Search for the cell housing the specified text and yield its [X, Y] center coordinate. 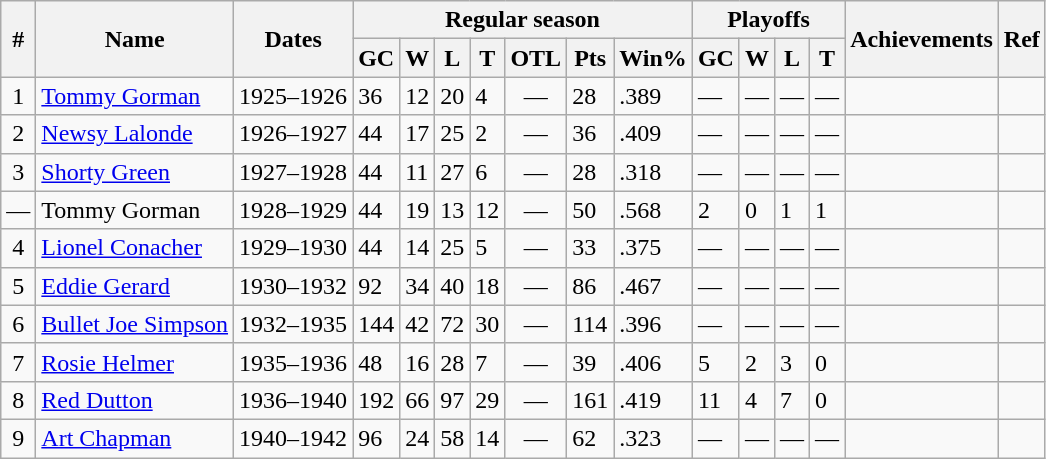
Win% [654, 58]
66 [418, 400]
Name [135, 39]
1928–1929 [294, 210]
19 [418, 210]
72 [452, 324]
16 [418, 362]
1930–1932 [294, 286]
.396 [654, 324]
# [18, 39]
144 [376, 324]
Pts [590, 58]
9 [18, 438]
13 [452, 210]
1926–1927 [294, 134]
.568 [654, 210]
1927–1928 [294, 172]
29 [488, 400]
48 [376, 362]
17 [418, 134]
1936–1940 [294, 400]
Eddie Gerard [135, 286]
27 [452, 172]
.409 [654, 134]
1929–1930 [294, 248]
Shorty Green [135, 172]
8 [18, 400]
24 [418, 438]
Bullet Joe Simpson [135, 324]
20 [452, 96]
1932–1935 [294, 324]
58 [452, 438]
30 [488, 324]
.419 [654, 400]
40 [452, 286]
Newsy Lalonde [135, 134]
92 [376, 286]
.323 [654, 438]
114 [590, 324]
.406 [654, 362]
Red Dutton [135, 400]
Ref [1022, 39]
Achievements [922, 39]
97 [452, 400]
.389 [654, 96]
OTL [536, 58]
.318 [654, 172]
Art Chapman [135, 438]
1925–1926 [294, 96]
39 [590, 362]
1935–1936 [294, 362]
Playoffs [768, 20]
192 [376, 400]
62 [590, 438]
1940–1942 [294, 438]
96 [376, 438]
33 [590, 248]
34 [418, 286]
.467 [654, 286]
18 [488, 286]
86 [590, 286]
Regular season [523, 20]
42 [418, 324]
161 [590, 400]
Rosie Helmer [135, 362]
Dates [294, 39]
Lionel Conacher [135, 248]
50 [590, 210]
.375 [654, 248]
